Detect which cell encompasses the target text, then output its (x, y) center coordinate. 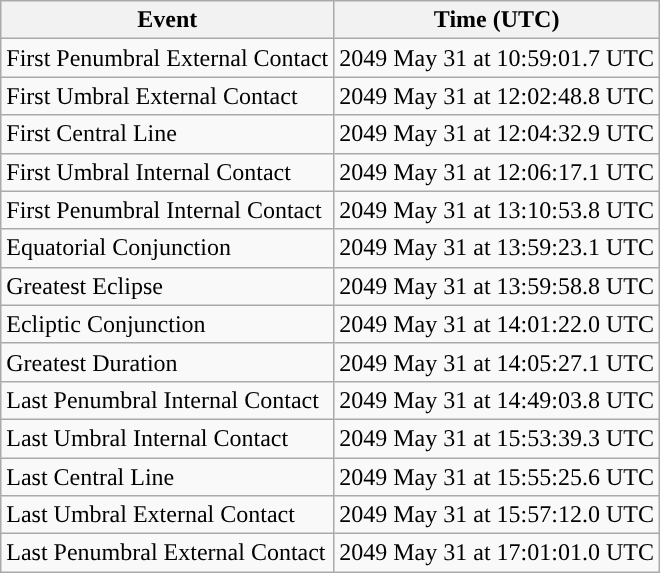
Greatest Eclipse (168, 286)
Last Central Line (168, 477)
Greatest Duration (168, 362)
First Penumbral External Contact (168, 58)
2049 May 31 at 13:59:58.8 UTC (497, 286)
2049 May 31 at 14:05:27.1 UTC (497, 362)
2049 May 31 at 13:10:53.8 UTC (497, 210)
Last Umbral External Contact (168, 515)
First Umbral External Contact (168, 96)
2049 May 31 at 14:49:03.8 UTC (497, 400)
First Umbral Internal Contact (168, 172)
2049 May 31 at 15:53:39.3 UTC (497, 438)
2049 May 31 at 14:01:22.0 UTC (497, 324)
2049 May 31 at 12:04:32.9 UTC (497, 134)
Equatorial Conjunction (168, 248)
First Central Line (168, 134)
Event (168, 20)
Time (UTC) (497, 20)
Last Penumbral Internal Contact (168, 400)
2049 May 31 at 15:55:25.6 UTC (497, 477)
2049 May 31 at 15:57:12.0 UTC (497, 515)
Ecliptic Conjunction (168, 324)
2049 May 31 at 12:06:17.1 UTC (497, 172)
Last Penumbral External Contact (168, 553)
First Penumbral Internal Contact (168, 210)
2049 May 31 at 12:02:48.8 UTC (497, 96)
2049 May 31 at 10:59:01.7 UTC (497, 58)
Last Umbral Internal Contact (168, 438)
2049 May 31 at 13:59:23.1 UTC (497, 248)
2049 May 31 at 17:01:01.0 UTC (497, 553)
